Detect which cell encompasses the target text, then output its (X, Y) center coordinate. 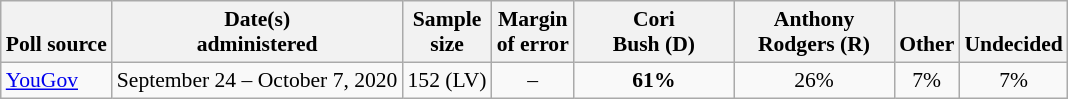
AnthonyRodgers (R) (814, 32)
26% (814, 80)
YouGov (56, 80)
Other (926, 32)
Undecided (1013, 32)
Poll source (56, 32)
Date(s)administered (258, 32)
September 24 – October 7, 2020 (258, 80)
Samplesize (446, 32)
152 (LV) (446, 80)
Marginof error (533, 32)
61% (654, 80)
– (533, 80)
CoriBush (D) (654, 32)
